Pinpoint the cell where the given text exists, returning its (X, Y) midpoint coordinate. 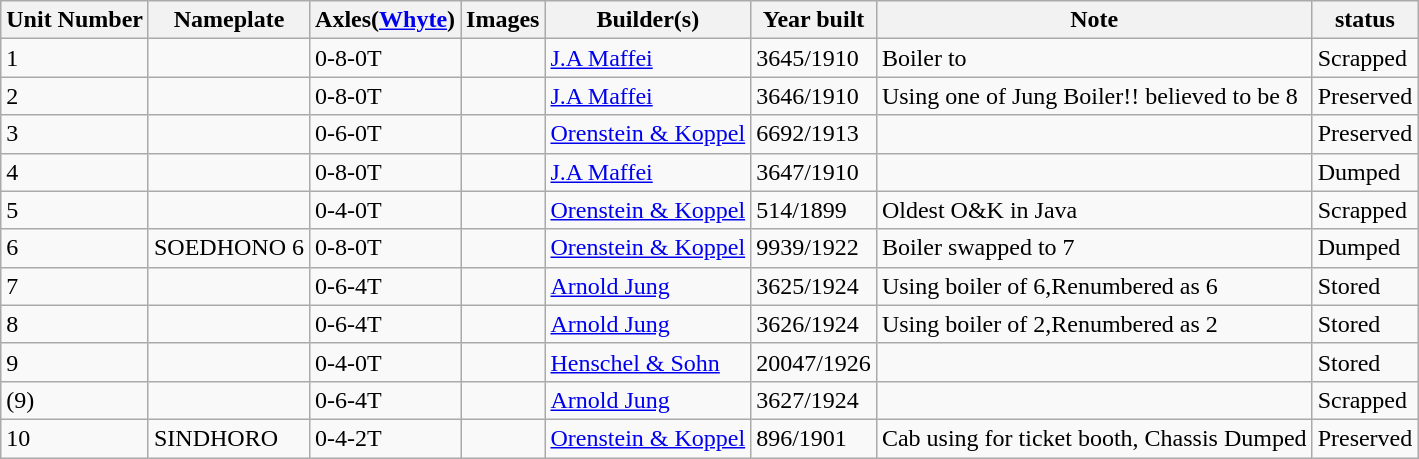
3645/1910 (814, 58)
896/1901 (814, 438)
SINDHORO (228, 438)
4 (75, 172)
Using boiler of 6,Renumbered as 6 (1094, 286)
Unit Number (75, 20)
Boiler to (1094, 58)
Boiler swapped to 7 (1094, 248)
Nameplate (228, 20)
Axles(Whyte) (386, 20)
9939/1922 (814, 248)
6692/1913 (814, 134)
8 (75, 324)
0-4-2T (386, 438)
3625/1924 (814, 286)
Images (503, 20)
5 (75, 210)
Oldest O&K in Java (1094, 210)
3626/1924 (814, 324)
Using one of Jung Boiler!! believed to be 8 (1094, 96)
10 (75, 438)
SOEDHONO 6 (228, 248)
20047/1926 (814, 362)
3647/1910 (814, 172)
3 (75, 134)
9 (75, 362)
2 (75, 96)
Henschel & Sohn (648, 362)
514/1899 (814, 210)
Note (1094, 20)
Year built (814, 20)
Cab using for ticket booth, Chassis Dumped (1094, 438)
1 (75, 58)
3627/1924 (814, 400)
7 (75, 286)
6 (75, 248)
0-6-0T (386, 134)
Using boiler of 2,Renumbered as 2 (1094, 324)
Builder(s) (648, 20)
(9) (75, 400)
status (1365, 20)
3646/1910 (814, 96)
